Provide the (X, Y) coordinate of the cell's center where the given text is located.  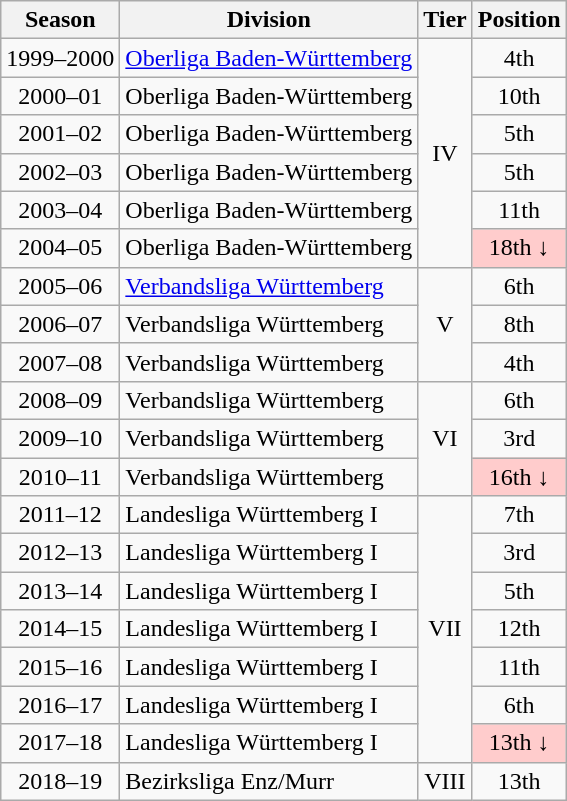
VI (446, 438)
12th (519, 629)
2008–09 (60, 400)
7th (519, 515)
2002–03 (60, 172)
2016–17 (60, 705)
V (446, 324)
Tier (446, 20)
2003–04 (60, 210)
13th ↓ (519, 743)
16th ↓ (519, 477)
IV (446, 153)
2010–11 (60, 477)
2009–10 (60, 438)
2006–07 (60, 324)
2000–01 (60, 96)
2001–02 (60, 134)
10th (519, 96)
2007–08 (60, 362)
2017–18 (60, 743)
Bezirksliga Enz/Murr (269, 781)
VIII (446, 781)
2013–14 (60, 591)
2012–13 (60, 553)
2018–19 (60, 781)
Division (269, 20)
1999–2000 (60, 58)
VII (446, 629)
2015–16 (60, 667)
Position (519, 20)
2005–06 (60, 286)
2011–12 (60, 515)
Season (60, 20)
18th ↓ (519, 248)
13th (519, 781)
2014–15 (60, 629)
8th (519, 324)
2004–05 (60, 248)
